Output the (x, y) coordinate of the center of the cell containing the given text.  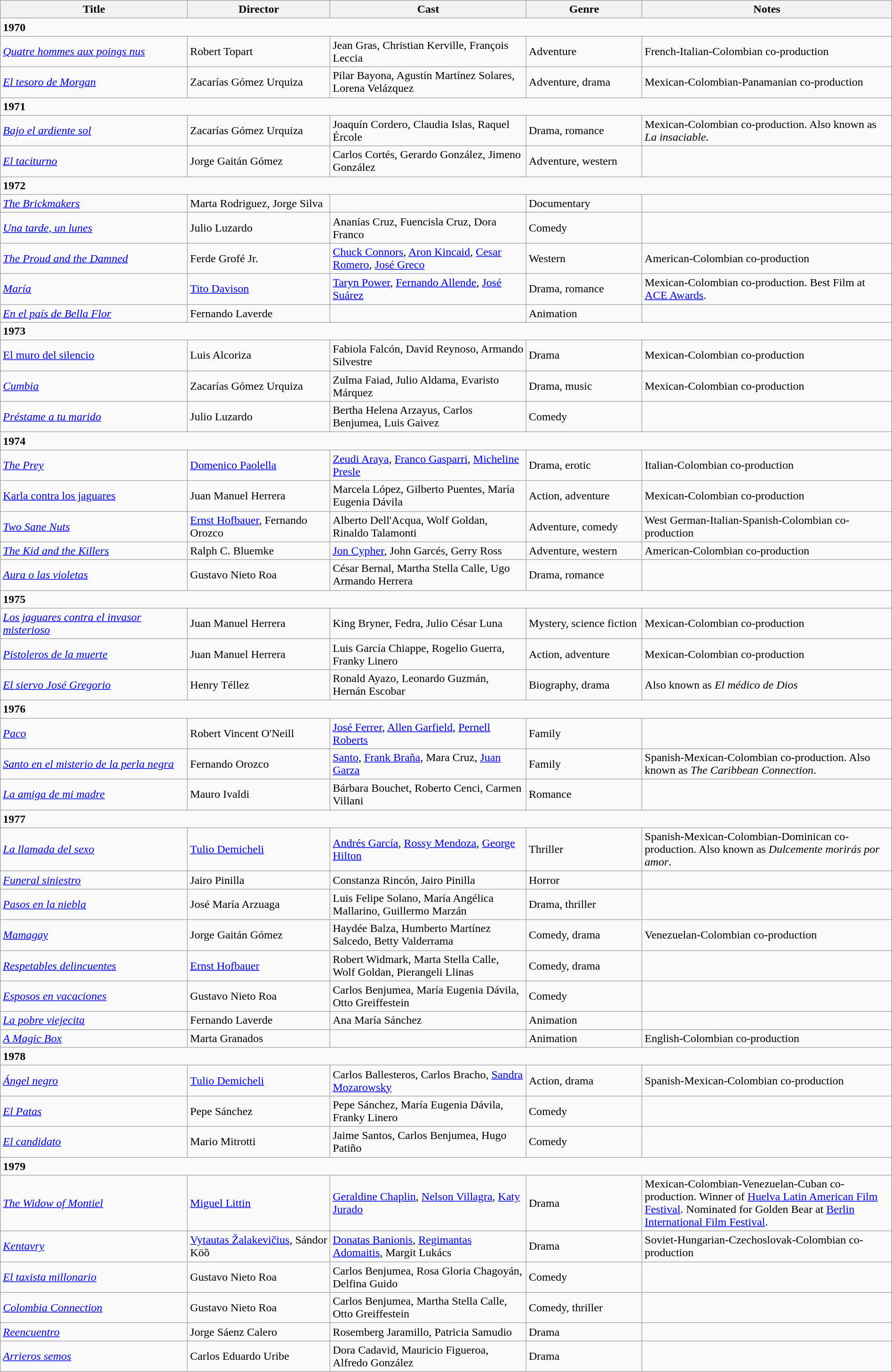
César Bernal, Martha Stella Calle, Ugo Armando Herrera (428, 575)
The Brickmakers (94, 203)
Quatre hommes aux poings nus (94, 52)
Comedy, thriller (584, 1308)
Mamagay (94, 935)
Colombia Connection (94, 1308)
Una tarde, un lunes (94, 228)
Director (259, 9)
Santo en el misterio de la perla negra (94, 764)
Marta Rodriguez, Jorge Silva (259, 203)
Domenico Paolella (259, 465)
Ananías Cruz, Fuencisla Cruz, Dora Franco (428, 228)
Genre (584, 9)
Pasos en la niebla (94, 905)
En el país de Bella Flor (94, 313)
Dora Cadavid, Mauricio Figueroa, Alfredo González (428, 1356)
Arrieros semos (94, 1356)
Bajo el ardiente sol (94, 131)
Préstame a tu marido (94, 417)
Action, drama (584, 1081)
Zulma Faiad, Julio Aldama, Evaristo Márquez (428, 386)
Jaime Santos, Carlos Benjumea, Hugo Patiño (428, 1142)
1977 (446, 819)
Carlos Benjumea, Rosa Gloria Chagoyán, Delfina Guido (428, 1277)
Romance (584, 794)
Italian-Colombian co-production (767, 465)
Adventure, comedy (584, 526)
Kentavry (94, 1246)
Two Sane Nuts (94, 526)
Fabiola Falcón, David Reynoso, Armando Silvestre (428, 356)
El candidato (94, 1142)
La amiga de mi madre (94, 794)
Spanish-Mexican-Colombian co-production. Also known as The Caribbean Connection. (767, 764)
Aura o las violetas (94, 575)
Alberto Dell'Acqua, Wolf Goldan, Rinaldo Talamonti (428, 526)
Drama, music (584, 386)
Soviet-Hungarian-Czechoslovak-Colombian co-production (767, 1246)
Ana María Sánchez (428, 1020)
Reencuentro (94, 1332)
Marta Granados (259, 1038)
Pepe Sánchez, María Eugenia Dávila, Franky Linero (428, 1111)
José Ferrer, Allen Garfield, Pernell Roberts (428, 733)
Santo, Frank Braña, Mara Cruz, Juan Garza (428, 764)
The Proud and the Damned (94, 258)
Marcela López, Gilberto Puentes, María Eugenia Dávila (428, 496)
Chuck Connors, Aron Kincaid, Cesar Romero, José Greco (428, 258)
The Kid and the Killers (94, 551)
Vytautas Žalakevičius, Sándor Köõ (259, 1246)
Pilar Bayona, Agustín Martínez Solares, Lorena Velázquez (428, 82)
Respetables delincuentes (94, 966)
Thriller (584, 850)
Adventure (584, 52)
The Prey (94, 465)
La llamada del sexo (94, 850)
Joaquín Cordero, Claudia Islas, Raquel Ércole (428, 131)
1979 (446, 1166)
Jorge Sáenz Calero (259, 1332)
Los jaguares contra el invasor misterioso (94, 623)
Cumbia (94, 386)
Donatas Banionis, Regimantas Adomaitis, Margit Lukács (428, 1246)
Luis Alcoriza (259, 356)
Carlos Cortés, Gerardo González, Jimeno González (428, 161)
Funeral siniestro (94, 880)
The Widow of Montiel (94, 1203)
Bárbara Bouchet, Roberto Cenci, Carmen Villani (428, 794)
El muro del silencio (94, 356)
1975 (446, 599)
Ralph C. Bluemke (259, 551)
Western (584, 258)
El tesoro de Morgan (94, 82)
Also known as El médico de Dios (767, 684)
Ronald Ayazo, Leonardo Guzmán, Hernán Escobar (428, 684)
French-Italian-Colombian co-production (767, 52)
Constanza Rincón, Jairo Pinilla (428, 880)
Jon Cypher, John Garcés, Gerry Ross (428, 551)
Venezuelan-Colombian co-production (767, 935)
Esposos en vacaciones (94, 996)
1974 (446, 441)
Carlos Benjumea, Martha Stella Calle, Otto Greiffestein (428, 1308)
Fernando Orozco (259, 764)
Paco (94, 733)
Geraldine Chaplin, Nelson Villagra, Katy Jurado (428, 1203)
Haydée Balza, Humberto Martínez Salcedo, Betty Valderrama (428, 935)
1978 (446, 1056)
Henry Téllez (259, 684)
Rosemberg Jaramillo, Patricia Samudio (428, 1332)
Carlos Ballesteros, Carlos Bracho, Sandra Mozarowsky (428, 1081)
Carlos Eduardo Uribe (259, 1356)
Pistoleros de la muerte (94, 654)
Adventure, drama (584, 82)
Notes (767, 9)
Mexican-Colombian co-production. Also known as La insaciable. (767, 131)
Drama, erotic (584, 465)
Spanish-Mexican-Colombian-Dominican co-production. Also known as Dulcemente morirás por amor. (767, 850)
Biography, drama (584, 684)
A Magic Box (94, 1038)
El Patas (94, 1111)
Mauro Ivaldi (259, 794)
King Bryner, Fedra, Julio César Luna (428, 623)
Drama, thriller (584, 905)
1970 (446, 27)
Luis Felipe Solano, María Angélica Mallarino, Guillermo Marzán (428, 905)
La pobre viejecita (94, 1020)
Title (94, 9)
Zeudi Araya, Franco Gasparri, Micheline Presle (428, 465)
Luis García Chiappe, Rogelio Guerra, Franky Linero (428, 654)
West German-Italian-Spanish-Colombian co-production (767, 526)
Spanish-Mexican-Colombian co-production (767, 1081)
Mystery, science fiction (584, 623)
El siervo José Gregorio (94, 684)
Karla contra los jaguares (94, 496)
Robert Vincent O'Neill (259, 733)
Carlos Benjumea, María Eugenia Dávila, Otto Greiffestein (428, 996)
Mexican-Colombian co-production. Best Film at ACE Awards. (767, 289)
Robert Widmark, Marta Stella Calle, Wolf Goldan, Pierangeli Llinas (428, 966)
Robert Topart (259, 52)
Ernst Hofbauer (259, 966)
Documentary (584, 203)
Miguel Littin (259, 1203)
Tito Davison (259, 289)
Bertha Helena Arzayus, Carlos Benjumea, Luis Gaivez (428, 417)
English-Colombian co-production (767, 1038)
El taxista millonario (94, 1277)
María (94, 289)
Jean Gras, Christian Kerville, François Leccia (428, 52)
1972 (446, 185)
El taciturno (94, 161)
Jairo Pinilla (259, 880)
Mexican-Colombian-Panamanian co-production (767, 82)
Horror (584, 880)
Taryn Power, Fernando Allende, José Suárez (428, 289)
Cast (428, 9)
Ángel negro (94, 1081)
Mario Mitrotti (259, 1142)
Andrés García, Rossy Mendoza, George Hilton (428, 850)
1971 (446, 106)
1973 (446, 331)
Ernst Hofbauer, Fernando Orozco (259, 526)
1976 (446, 709)
José María Arzuaga (259, 905)
Pepe Sánchez (259, 1111)
Ferde Grofé Jr. (259, 258)
